Capture the cell that displays the provided text and extract its (X, Y) central coordinate. 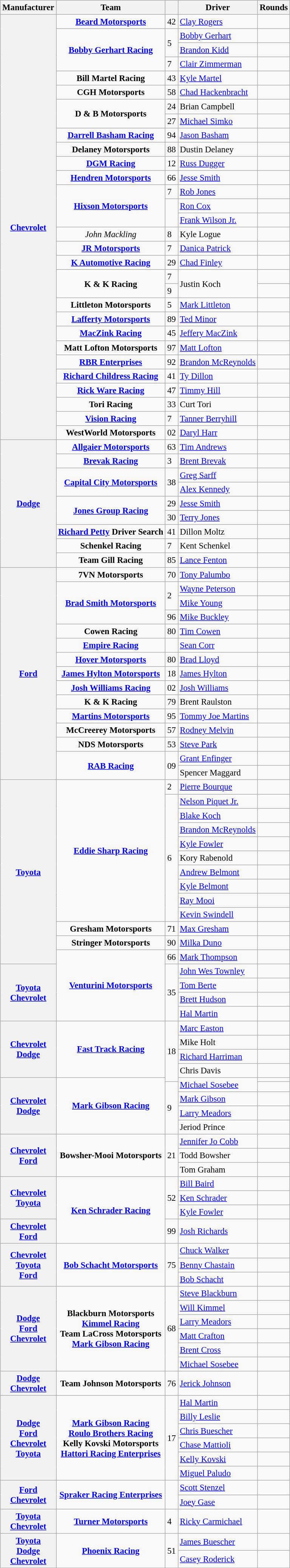
Chris Buescher (217, 1431)
Scott Stenzel (217, 1488)
Hover Motorsports (111, 659)
Casey Roderick (217, 1559)
Gresham Motorsports (111, 929)
Dodge Ford Chevrolet Toyota (28, 1438)
Lance Fenton (217, 560)
Beard Motorsports (111, 22)
Timmy Hill (217, 390)
John Mackling (111, 234)
Miguel Paludo (217, 1474)
43 (171, 78)
Chad Hackenbracht (217, 92)
70 (171, 575)
Rounds (273, 8)
Tommy Joe Martins (217, 716)
Curt Tori (217, 405)
57 (171, 730)
99 (171, 1231)
Matt Lofton (217, 348)
Mark Gibson (217, 1099)
Terry Jones (217, 518)
James Buescher (217, 1542)
51 (171, 1551)
Blackburn Motorsports Kimmel Racing Team LaCross Motorsports Mark Gibson Racing (111, 1329)
12 (171, 163)
79 (171, 702)
Brevak Racing (111, 461)
Bob Schacht Motorsports (111, 1265)
Hixson Motorsports (111, 206)
24 (171, 107)
38 (171, 483)
Fast Track Racing (111, 1049)
Bobby Gerhart (217, 36)
JR Motorsports (111, 248)
Schenkel Racing (111, 546)
Brad Smith Motorsports (111, 602)
Chase Mattioli (217, 1445)
Toyota Dodge Chevrolet (28, 1551)
Mark Littleton (217, 305)
Chevrolet Toyota (28, 1198)
30 (171, 518)
Tim Cowen (217, 631)
Littleton Motorsports (111, 305)
3 (171, 461)
Bill Baird (217, 1184)
Greg Sarff (217, 475)
21 (171, 1155)
Lafferty Motorsports (111, 319)
Josh Williams Racing (111, 688)
Dodge Chevrolet (28, 1384)
52 (171, 1198)
Kevin Swindell (217, 915)
Billy Leslie (217, 1417)
Team (111, 8)
Brent Cross (217, 1350)
Ted Minor (217, 319)
Rob Jones (217, 192)
James Hylton Motorsports (111, 674)
D & B Motorsports (111, 114)
Dillon Moltz (217, 532)
Venturini Motorsports (111, 986)
Ray Mooi (217, 900)
Tom Graham (217, 1170)
Max Gresham (217, 929)
Tim Andrews (217, 447)
Manufacturer (28, 8)
68 (171, 1329)
WestWorld Motorsports (111, 433)
Kory Rabenold (217, 858)
Turner Motorsports (111, 1521)
27 (171, 121)
Matt Lofton Motorsports (111, 348)
Alex Kennedy (217, 489)
MacZink Racing (111, 334)
Capital City Motorsports (111, 483)
Kyle Belmont (217, 886)
76 (171, 1384)
RBR Enterprises (111, 362)
Team Johnson Motorsports (111, 1384)
Jerick Johnson (217, 1384)
Steve Blackburn (217, 1293)
58 (171, 92)
75 (171, 1265)
Richard Petty Driver Search (111, 532)
Steve Park (217, 745)
Vision Racing (111, 418)
95 (171, 716)
Brandon Kidd (217, 50)
Eddie Sharp Racing (111, 851)
Dodge (28, 503)
Kelly Kovski (217, 1459)
53 (171, 745)
Kent Schenkel (217, 546)
Jennifer Jo Cobb (217, 1141)
Will Kimmel (217, 1307)
90 (171, 943)
Bowsher-Mooi Motorsports (111, 1155)
Mike Holt (217, 1042)
RAB Racing (111, 765)
Ken Schrader Racing (111, 1210)
Jason Basham (217, 135)
James Hylton (217, 674)
Chris Davis (217, 1070)
Brent Raulston (217, 702)
Marc Easton (217, 1028)
4 (171, 1521)
Tori Racing (111, 405)
Darrell Basham Racing (111, 135)
Phoenix Racing (111, 1551)
Team Gill Racing (111, 560)
Justin Koch (217, 284)
89 (171, 319)
Jeriod Prince (217, 1127)
Danica Patrick (217, 248)
Milka Duno (217, 943)
42 (171, 22)
Joey Gase (217, 1502)
Richard Harriman (217, 1056)
09 (171, 765)
Chad Finley (217, 263)
Benny Chastain (217, 1265)
Mark Gibson Racing (111, 1106)
Blake Koch (217, 815)
71 (171, 929)
John Wes Townley (217, 971)
Bill Martel Racing (111, 78)
Jeffery MacZink (217, 334)
Delaney Motorsports (111, 149)
35 (171, 992)
Mark Gibson Racing Roulo Brothers Racing Kelly Kovski Motorsports Hattori Racing Enterprises (111, 1438)
Empire Racing (111, 645)
K Automotive Racing (111, 263)
Cowen Racing (111, 631)
Josh Richards (217, 1231)
Martins Motorsports (111, 716)
97 (171, 348)
Dustin Delaney (217, 149)
NDS Motorsports (111, 745)
Bobby Gerhart Racing (111, 50)
47 (171, 390)
88 (171, 149)
Andrew Belmont (217, 872)
Kyle Martel (217, 78)
Chevrolet Toyota Ford (28, 1265)
33 (171, 405)
Tom Berte (217, 986)
Michael Simko (217, 121)
Todd Bowsher (217, 1156)
Tanner Berryhill (217, 418)
Brian Campbell (217, 107)
Wayne Peterson (217, 589)
Stringer Motorsports (111, 943)
Nelson Piquet Jr. (217, 801)
Ty Dillon (217, 376)
Kyle Logue (217, 234)
Spencer Maggard (217, 773)
CGH Motorsports (111, 92)
Daryl Harr (217, 433)
Clay Rogers (217, 22)
94 (171, 135)
Russ Dugger (217, 163)
Mike Young (217, 603)
17 (171, 1438)
6 (171, 858)
Grant Enfinger (217, 759)
Brent Brevak (217, 461)
Brett Hudson (217, 999)
Pierre Bourque (217, 787)
Richard Childress Racing (111, 376)
63 (171, 447)
Dodge Ford Chevrolet (28, 1329)
Driver (217, 8)
Jones Group Racing (111, 510)
Brad Lloyd (217, 659)
Chuck Walker (217, 1251)
45 (171, 334)
Tony Palumbo (217, 575)
Toyota (28, 872)
Matt Crafton (217, 1336)
Chevrolet (28, 227)
Clair Zimmerman (217, 64)
Ford Chevrolet (28, 1494)
Ricky Carmichael (217, 1521)
DGM Racing (111, 163)
Mark Thompson (217, 957)
Mike Buckley (217, 617)
Josh Williams (217, 688)
92 (171, 362)
96 (171, 617)
Rodney Melvin (217, 730)
8 (171, 234)
McCreerey Motorsports (111, 730)
85 (171, 560)
Hendren Motorsports (111, 178)
Frank Wilson Jr. (217, 220)
Ford (28, 674)
Bob Schacht (217, 1279)
7VN Motorsports (111, 575)
Ken Schrader (217, 1198)
Sean Corr (217, 645)
Allgaier Motorsports (111, 447)
Rick Ware Racing (111, 390)
Ron Cox (217, 206)
Spraker Racing Enterprises (111, 1494)
